Pinpoint the cell where the given text exists, returning its [x, y] midpoint coordinate. 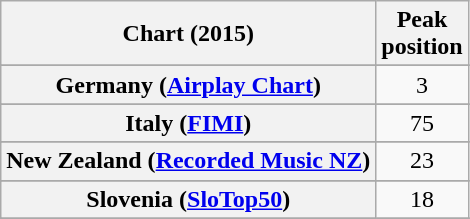
New Zealand (Recorded Music NZ) [188, 161]
Chart (2015) [188, 34]
Peakposition [422, 34]
23 [422, 161]
75 [422, 123]
18 [422, 199]
Italy (FIMI) [188, 123]
Germany (Airplay Chart) [188, 85]
3 [422, 85]
Slovenia (SloTop50) [188, 199]
